Determine the [x, y] coordinate at the center of the cell enclosing the given text.  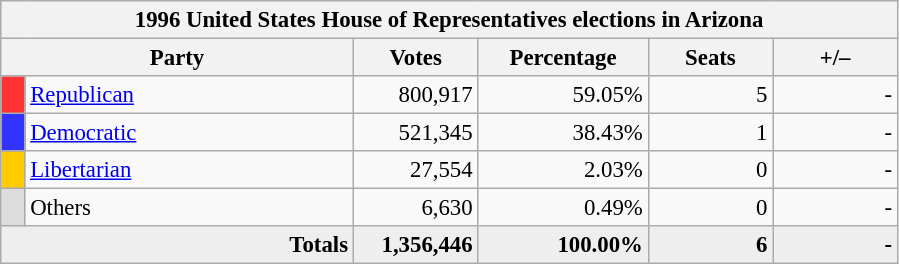
Votes [416, 58]
Democratic [189, 133]
1 [710, 133]
100.00% [563, 245]
1996 United States House of Representatives elections in Arizona [450, 20]
521,345 [416, 133]
Totals [178, 245]
Republican [189, 95]
Party [178, 58]
Seats [710, 58]
Libertarian [189, 170]
800,917 [416, 95]
Percentage [563, 58]
6,630 [416, 208]
+/– [836, 58]
6 [710, 245]
27,554 [416, 170]
0.49% [563, 208]
Others [189, 208]
2.03% [563, 170]
1,356,446 [416, 245]
59.05% [563, 95]
38.43% [563, 133]
5 [710, 95]
